Provide the [X, Y] coordinate of the cell's center where the given text is located.  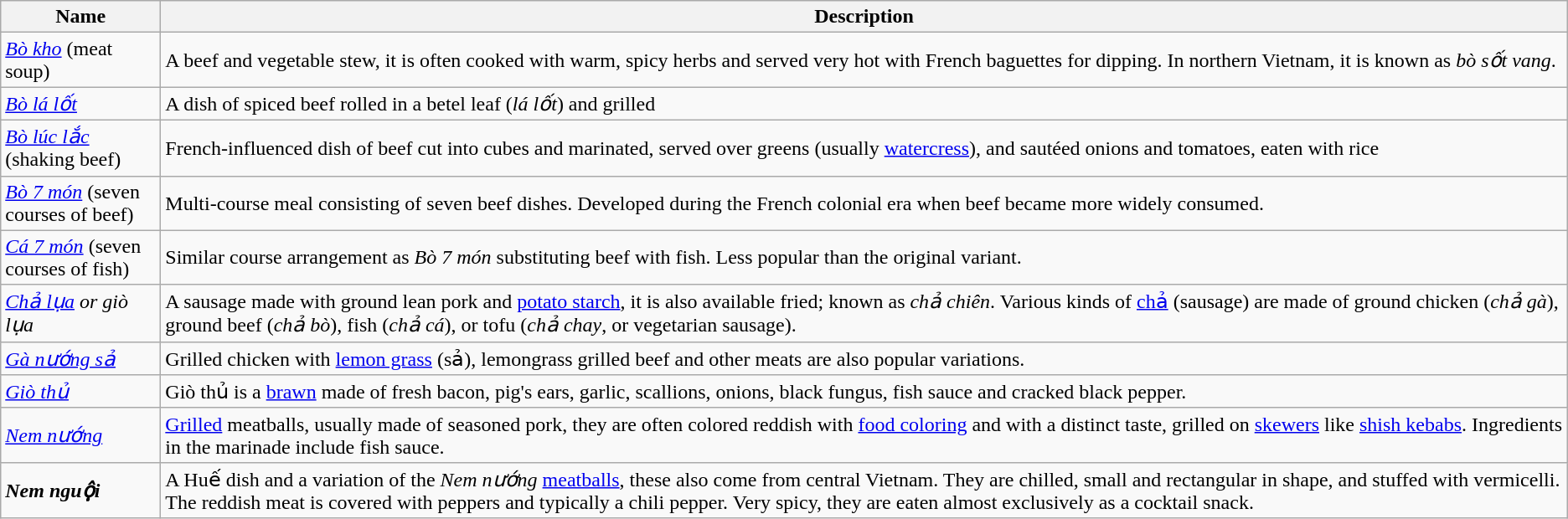
Giò thủ is a brawn made of fresh bacon, pig's ears, garlic, scallions, onions, black fungus, fish sauce and cracked black pepper. [864, 392]
Cá 7 món (seven courses of fish) [80, 258]
Grilled chicken with lemon grass (sả), lemongrass grilled beef and other meats are also popular variations. [864, 358]
Bò kho (meat soup) [80, 60]
Chả lụa or giò lụa [80, 313]
Bò lúc lắc (shaking beef) [80, 147]
Multi-course meal consisting of seven beef dishes. Developed during the French colonial era when beef became more widely consumed. [864, 203]
Gà nướng sả [80, 358]
Similar course arrangement as Bò 7 món substituting beef with fish. Less popular than the original variant. [864, 258]
Bò 7 món (seven courses of beef) [80, 203]
Bò lá lốt [80, 104]
Giò thủ [80, 392]
A dish of spiced beef rolled in a betel leaf (lá lốt) and grilled [864, 104]
Nem nướng [80, 435]
Nem nguội [80, 491]
Description [864, 17]
Name [80, 17]
